Provide the (X, Y) coordinate of the cell's center where the given text is located.  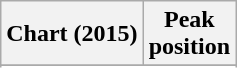
Peakposition (189, 34)
Chart (2015) (72, 34)
